Return the (x, y) coordinate for the center point of the cell that contains the specified text.  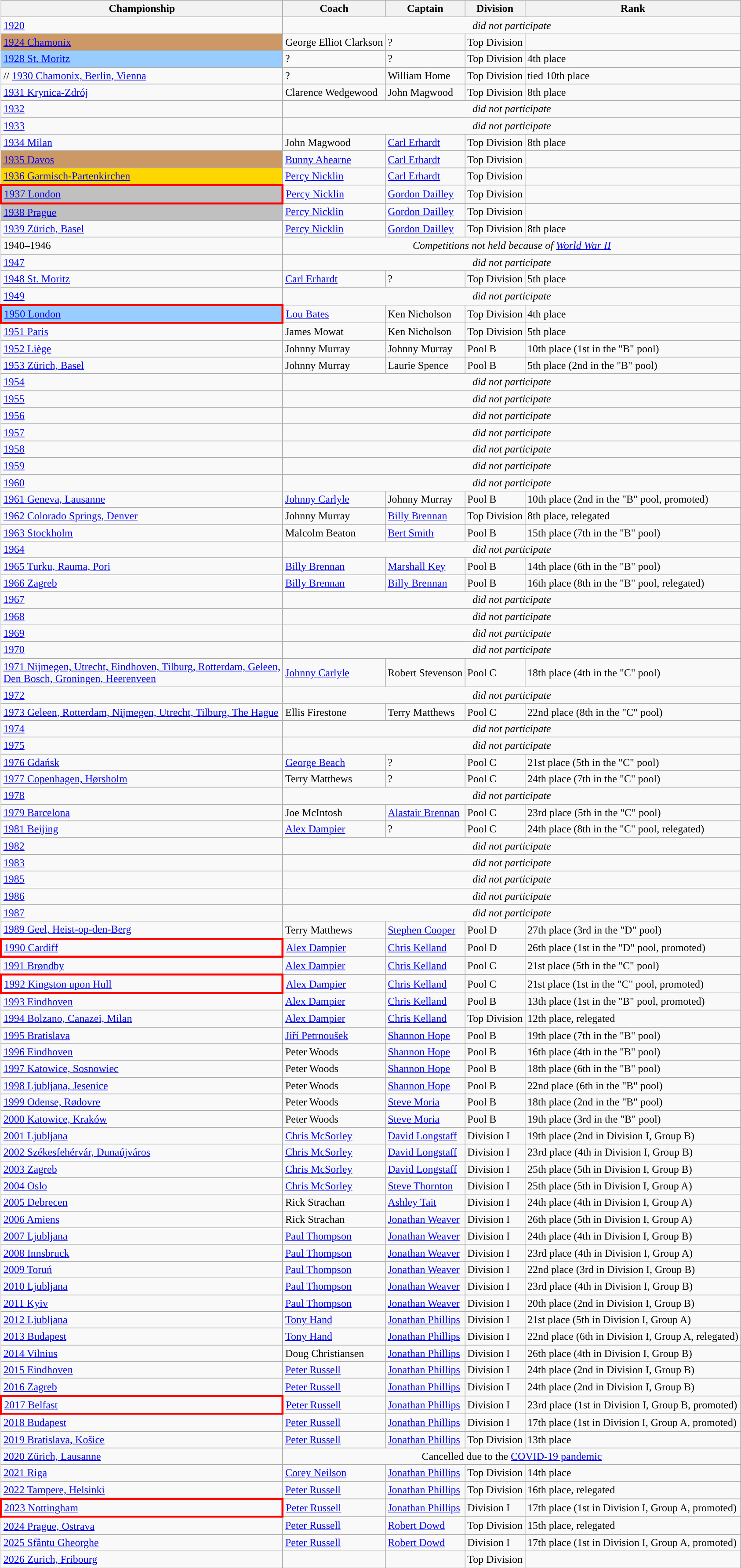
19th place (2nd in Division I, Group B) (633, 1136)
22nd place (6th in the "B" pool) (633, 1086)
1924 Chamonix (142, 42)
2026 Zurich, Fribourg (142, 1559)
Cancelled due to the COVID-19 pandemic (512, 1456)
William Home (425, 76)
George Elliot Clarkson (334, 42)
18th place (6th in the "B" pool) (633, 1069)
1931 Krynica-Zdrój (142, 92)
1933 (142, 126)
1963 Stockholm (142, 533)
1954 (142, 382)
1934 Milan (142, 142)
James Mowat (334, 332)
15th place (7th in the "B" pool) (633, 533)
1935 Davos (142, 159)
22nd place (3rd in Division I, Group B) (633, 1269)
1991 Brøndby (142, 966)
1949 (142, 296)
16th place (8th in the "B" pool, relegated) (633, 583)
2022 Tampere, Helsinki (142, 1490)
1938 Prague (142, 212)
1982 (142, 846)
1956 (142, 416)
2020 Zürich, Lausanne (142, 1456)
Division (495, 9)
26th place (1st in the "D" pool, promoted) (633, 948)
Ashley Tait (425, 1203)
2021 Riga (142, 1473)
2013 Budapest (142, 1337)
Robert Stevenson (425, 673)
2002 Székesfehérvár, Dunaújváros (142, 1152)
21st place (1st in the "C" pool, promoted) (633, 984)
1985 (142, 879)
1989 Geel, Heist-op-den-Berg (142, 930)
1972 (142, 695)
1967 (142, 600)
Ellis Firestone (334, 712)
25th place (5th in Division I, Group A) (633, 1186)
2015 Eindhoven (142, 1370)
1932 (142, 109)
1981 Beijing (142, 829)
// 1930 Chamonix, Berlin, Vienna (142, 76)
Bert Smith (425, 533)
5th place (2nd in the "B" pool) (633, 365)
21st place (5th in Division I, Group A) (633, 1320)
2005 Debrecen (142, 1203)
1986 (142, 896)
10th place (1st in the "B" pool) (633, 349)
1999 Odense, Rødovre (142, 1102)
23rd place (1st in Division I, Group B, promoted) (633, 1404)
1970 (142, 650)
24th place (8th in the "C" pool, relegated) (633, 829)
18th place (4th in the "C" pool) (633, 673)
26th place (5th in Division I, Group A) (633, 1219)
Doug Christiansen (334, 1353)
2024 Prague, Ostrava (142, 1526)
Alastair Brennan (425, 813)
20th place (2nd in Division I, Group B) (633, 1303)
1994 Bolzano, Canazei, Milan (142, 1018)
1952 Liège (142, 349)
1961 Geneva, Lausanne (142, 500)
1928 St. Moritz (142, 59)
2014 Vilnius (142, 1353)
Steve Thornton (425, 1186)
13th place (633, 1440)
1998 Ljubljana, Jesenice (142, 1086)
2011 Kyiv (142, 1303)
1974 (142, 729)
1939 Zürich, Basel (142, 229)
1978 (142, 796)
1993 Eindhoven (142, 1002)
Laurie Spence (425, 365)
2009 Toruń (142, 1269)
Corey Neilson (334, 1473)
10th place (2nd in the "B" pool, promoted) (633, 500)
2018 Budapest (142, 1422)
14th place (633, 1473)
Rank (633, 9)
19th place (7th in the "B" pool) (633, 1036)
18th place (2nd in the "B" pool) (633, 1102)
Joe McIntosh (334, 813)
2023 Nottingham (142, 1508)
1960 (142, 482)
26th place (4th in Division I, Group B) (633, 1353)
15th place, relegated (633, 1526)
1950 London (142, 314)
1957 (142, 432)
1920 (142, 26)
23rd place (4th in Division I, Group A) (633, 1253)
1966 Zagreb (142, 583)
2019 Bratislava, Košice (142, 1440)
Jiří Petrnoušek (334, 1036)
Clarence Wedgewood (334, 92)
2017 Belfast (142, 1404)
Captain (425, 9)
12th place, relegated (633, 1018)
1964 (142, 550)
2001 Ljubljana (142, 1136)
1936 Garmisch-Partenkirchen (142, 176)
1990 Cardiff (142, 948)
1968 (142, 616)
1962 Colorado Springs, Denver (142, 516)
1971 Nijmegen, Utrecht, Eindhoven, Tilburg, Rotterdam, Geleen,Den Bosch, Groningen, Heerenveen (142, 673)
1937 London (142, 194)
2003 Zagreb (142, 1169)
16th place (4th in the "B" pool) (633, 1052)
1965 Turku, Rauma, Pori (142, 566)
22nd place (6th in Division I, Group A, relegated) (633, 1337)
25th place (5th in Division I, Group B) (633, 1169)
23rd place (5th in the "C" pool) (633, 813)
1976 Gdańsk (142, 762)
1959 (142, 466)
2016 Zagreb (142, 1387)
1975 (142, 745)
1953 Zürich, Basel (142, 365)
1973 Geleen, Rotterdam, Nijmegen, Utrecht, Tilburg, The Hague (142, 712)
1977 Copenhagen, Hørsholm (142, 779)
Coach (334, 9)
24th place (4th in Division I, Group B) (633, 1236)
Marshall Key (425, 566)
14th place (6th in the "B" pool) (633, 566)
22nd place (8th in the "C" pool) (633, 712)
1983 (142, 863)
24th place (4th in Division I, Group A) (633, 1203)
1995 Bratislava (142, 1036)
Malcolm Beaton (334, 533)
2004 Oslo (142, 1186)
1979 Barcelona (142, 813)
1996 Eindhoven (142, 1052)
13th place (1st in the "B" pool, promoted) (633, 1002)
2008 Innsbruck (142, 1253)
1958 (142, 449)
24th place (7th in the "C" pool) (633, 779)
1955 (142, 399)
1947 (142, 263)
Lou Bates (334, 314)
2006 Amiens (142, 1219)
1948 St. Moritz (142, 279)
1997 Katowice, Sosnowiec (142, 1069)
1992 Kingston upon Hull (142, 984)
2000 Katowice, Kraków (142, 1119)
1987 (142, 913)
2025 Sfântu Gheorghe (142, 1542)
2010 Ljubljana (142, 1286)
Championship (142, 9)
Competitions not held because of World War II (512, 246)
8th place, relegated (633, 516)
27th place (3rd in the "D" pool) (633, 930)
1969 (142, 633)
19th place (3rd in the "B" pool) (633, 1119)
George Beach (334, 762)
tied 10th place (633, 76)
Bunny Ahearne (334, 159)
2007 Ljubljana (142, 1236)
1951 Paris (142, 332)
16th place, relegated (633, 1490)
2012 Ljubljana (142, 1320)
Stephen Cooper (425, 930)
1940–1946 (142, 246)
